From the cell containing the given text, extract its center point as [X, Y] coordinate. 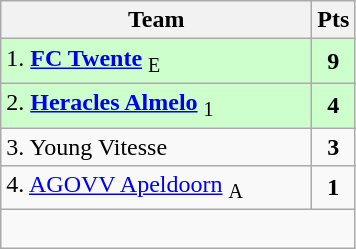
Pts [334, 20]
4. AGOVV Apeldoorn A [156, 188]
9 [334, 61]
1 [334, 188]
2. Heracles Almelo 1 [156, 105]
4 [334, 105]
1. FC Twente E [156, 61]
Team [156, 20]
3. Young Vitesse [156, 147]
3 [334, 147]
